Detect which cell encompasses the target text, then output its [X, Y] center coordinate. 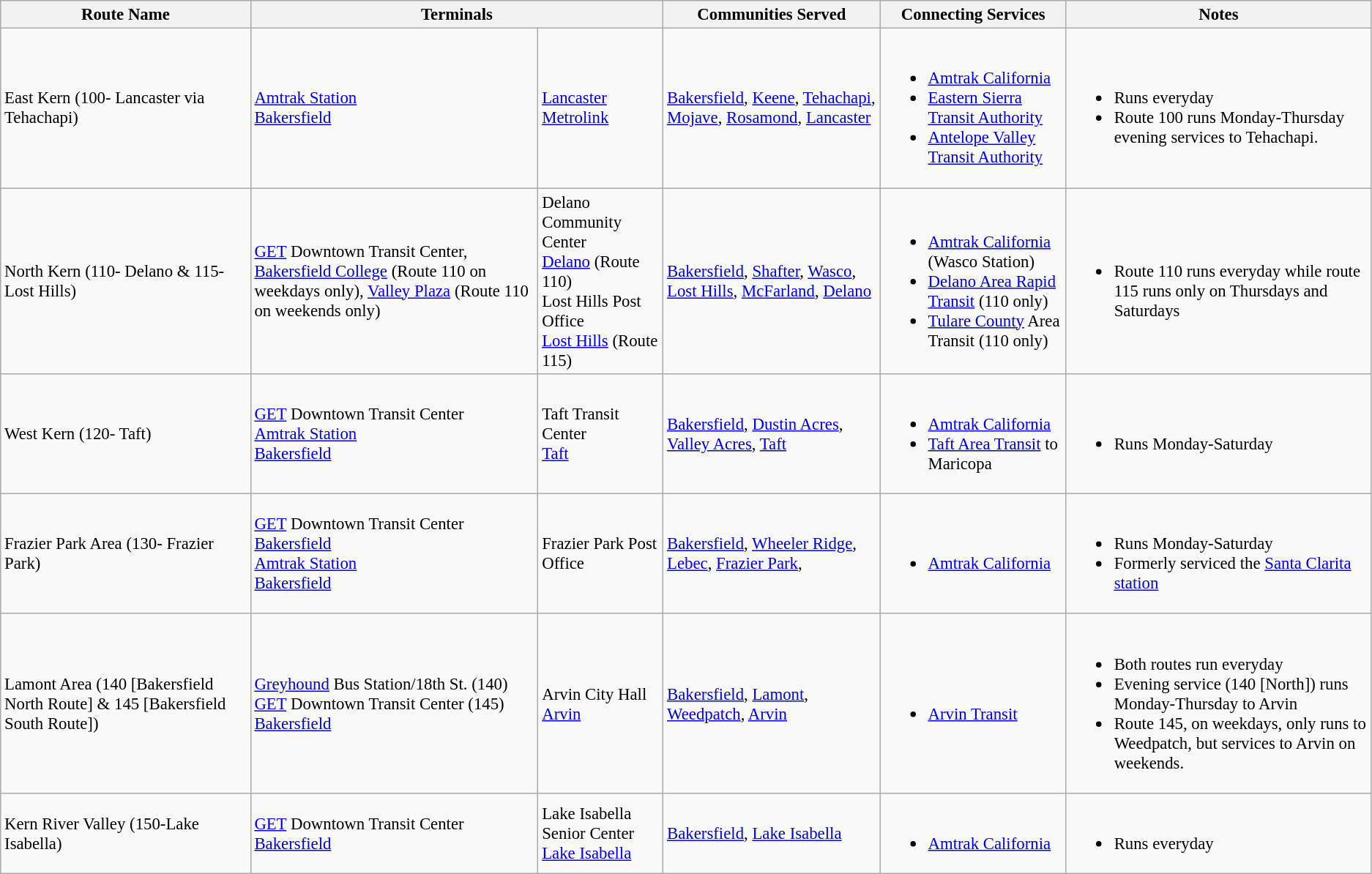
Frazier Park Area (130- Frazier Park) [126, 553]
GET Downtown Transit CenterBakersfieldAmtrak StationBakersfield [394, 553]
Terminals [457, 15]
Taft Transit CenterTaft [600, 433]
Arvin Transit [973, 704]
Amtrak CaliforniaTaft Area Transit to Maricopa [973, 433]
Runs everyday [1218, 834]
GET Downtown Transit Center,Bakersfield College (Route 110 on weekdays only), Valley Plaza (Route 110 on weekends only) [394, 281]
Kern River Valley (150-Lake Isabella) [126, 834]
Communities Served [772, 15]
West Kern (120- Taft) [126, 433]
Notes [1218, 15]
Amtrak StationBakersfield [394, 108]
Lake Isabella Senior CenterLake Isabella [600, 834]
GET Downtown Transit CenterAmtrak StationBakersfield [394, 433]
East Kern (100- Lancaster via Tehachapi) [126, 108]
Arvin City HallArvin [600, 704]
Bakersfield, Dustin Acres, Valley Acres, Taft [772, 433]
Bakersfield, Shafter, Wasco, Lost Hills, McFarland, Delano [772, 281]
GET Downtown Transit CenterBakersfield [394, 834]
Greyhound Bus Station/18th St. (140)GET Downtown Transit Center (145) Bakersfield [394, 704]
Route Name [126, 15]
Frazier Park Post Office [600, 553]
North Kern (110- Delano & 115- Lost Hills) [126, 281]
Bakersfield, Wheeler Ridge, Lebec, Frazier Park, [772, 553]
Bakersfield, Keene, Tehachapi, Mojave, Rosamond, Lancaster [772, 108]
Connecting Services [973, 15]
Lancaster Metrolink [600, 108]
Runs Monday-Saturday [1218, 433]
Route 110 runs everyday while route 115 runs only on Thursdays and Saturdays [1218, 281]
Amtrak California (Wasco Station)Delano Area Rapid Transit (110 only)Tulare County Area Transit (110 only) [973, 281]
Bakersfield, Lake Isabella [772, 834]
Runs Monday-SaturdayFormerly serviced the Santa Clarita station [1218, 553]
Bakersfield, Lamont,Weedpatch, Arvin [772, 704]
Runs everydayRoute 100 runs Monday-Thursday evening services to Tehachapi. [1218, 108]
Delano Community CenterDelano (Route 110)Lost Hills Post OfficeLost Hills (Route 115) [600, 281]
Amtrak CaliforniaEastern Sierra Transit AuthorityAntelope Valley Transit Authority [973, 108]
Lamont Area (140 [Bakersfield North Route] & 145 [Bakersfield South Route]) [126, 704]
